Capture the cell that displays the provided text and extract its (x, y) central coordinate. 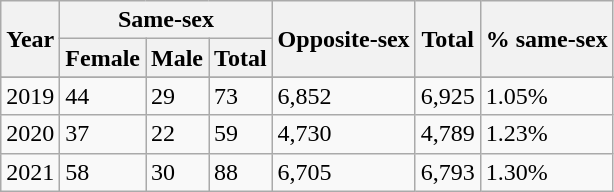
4,730 (344, 134)
2021 (30, 172)
4,789 (448, 134)
2019 (30, 96)
1.30% (546, 172)
30 (178, 172)
2020 (30, 134)
6,705 (344, 172)
% same-sex (546, 39)
Female (103, 58)
Male (178, 58)
1.05% (546, 96)
6,852 (344, 96)
6,925 (448, 96)
22 (178, 134)
29 (178, 96)
73 (241, 96)
88 (241, 172)
6,793 (448, 172)
59 (241, 134)
58 (103, 172)
Same-sex (166, 20)
Year (30, 39)
1.23% (546, 134)
Opposite-sex (344, 39)
44 (103, 96)
37 (103, 134)
